Pinpoint the cell where the given text exists, returning its [X, Y] midpoint coordinate. 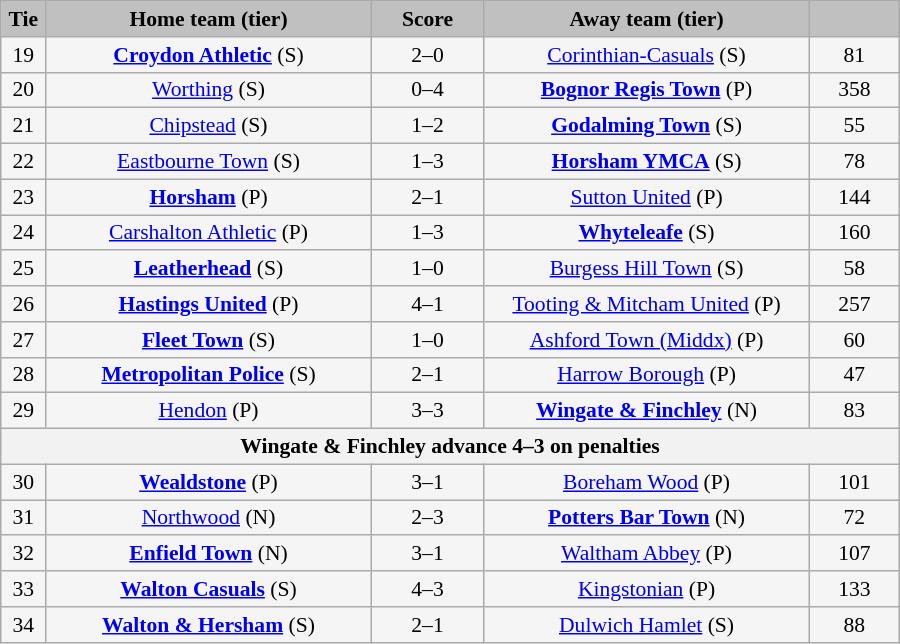
2–0 [427, 55]
Potters Bar Town (N) [647, 518]
160 [854, 233]
47 [854, 375]
Chipstead (S) [209, 126]
Fleet Town (S) [209, 340]
33 [24, 589]
Croydon Athletic (S) [209, 55]
Home team (tier) [209, 19]
Eastbourne Town (S) [209, 162]
Walton Casuals (S) [209, 589]
Horsham (P) [209, 197]
Whyteleafe (S) [647, 233]
Metropolitan Police (S) [209, 375]
107 [854, 554]
23 [24, 197]
55 [854, 126]
Ashford Town (Middx) (P) [647, 340]
Dulwich Hamlet (S) [647, 625]
83 [854, 411]
34 [24, 625]
Burgess Hill Town (S) [647, 269]
81 [854, 55]
88 [854, 625]
4–1 [427, 304]
Godalming Town (S) [647, 126]
Tooting & Mitcham United (P) [647, 304]
133 [854, 589]
Walton & Hersham (S) [209, 625]
Wingate & Finchley advance 4–3 on penalties [450, 447]
27 [24, 340]
0–4 [427, 90]
Hastings United (P) [209, 304]
Kingstonian (P) [647, 589]
Northwood (N) [209, 518]
Wingate & Finchley (N) [647, 411]
60 [854, 340]
25 [24, 269]
Bognor Regis Town (P) [647, 90]
Waltham Abbey (P) [647, 554]
32 [24, 554]
Harrow Borough (P) [647, 375]
26 [24, 304]
2–3 [427, 518]
19 [24, 55]
22 [24, 162]
24 [24, 233]
358 [854, 90]
Wealdstone (P) [209, 482]
Leatherhead (S) [209, 269]
Corinthian-Casuals (S) [647, 55]
72 [854, 518]
20 [24, 90]
Carshalton Athletic (P) [209, 233]
4–3 [427, 589]
Boreham Wood (P) [647, 482]
78 [854, 162]
30 [24, 482]
Hendon (P) [209, 411]
Tie [24, 19]
1–2 [427, 126]
Away team (tier) [647, 19]
144 [854, 197]
101 [854, 482]
58 [854, 269]
29 [24, 411]
Enfield Town (N) [209, 554]
28 [24, 375]
Score [427, 19]
257 [854, 304]
Sutton United (P) [647, 197]
Horsham YMCA (S) [647, 162]
Worthing (S) [209, 90]
3–3 [427, 411]
31 [24, 518]
21 [24, 126]
